For the text-containing cell, return its midpoint in (x, y) coordinate format. 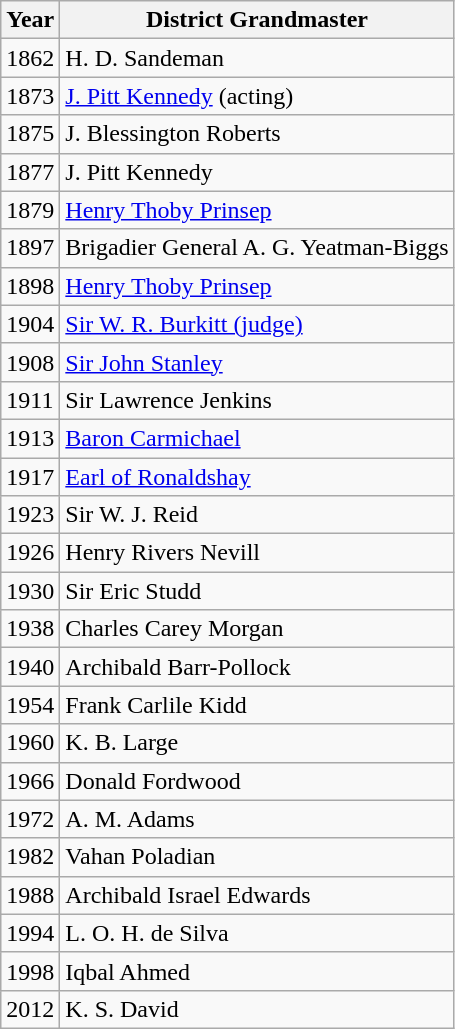
Sir John Stanley (257, 362)
1897 (30, 248)
1908 (30, 362)
Iqbal Ahmed (257, 971)
J. Pitt Kennedy (acting) (257, 96)
District Grandmaster (257, 20)
1940 (30, 667)
1913 (30, 438)
Henry Rivers Nevill (257, 553)
Archibald Israel Edwards (257, 895)
1898 (30, 286)
A. M. Adams (257, 819)
1862 (30, 58)
1923 (30, 515)
Archibald Barr-Pollock (257, 667)
1911 (30, 400)
1873 (30, 96)
1994 (30, 933)
1938 (30, 629)
K. S. David (257, 1009)
1930 (30, 591)
Donald Fordwood (257, 781)
1917 (30, 477)
1960 (30, 743)
Sir W. J. Reid (257, 515)
K. B. Large (257, 743)
1982 (30, 857)
1904 (30, 324)
1877 (30, 172)
J. Blessington Roberts (257, 134)
1972 (30, 819)
Sir Lawrence Jenkins (257, 400)
J. Pitt Kennedy (257, 172)
1954 (30, 705)
Year (30, 20)
1966 (30, 781)
Sir Eric Studd (257, 591)
L. O. H. de Silva (257, 933)
Frank Carlile Kidd (257, 705)
1879 (30, 210)
Earl of Ronaldshay (257, 477)
Vahan Poladian (257, 857)
Charles Carey Morgan (257, 629)
1988 (30, 895)
1875 (30, 134)
Brigadier General A. G. Yeatman-Biggs (257, 248)
Baron Carmichael (257, 438)
1998 (30, 971)
1926 (30, 553)
2012 (30, 1009)
Sir W. R. Burkitt (judge) (257, 324)
H. D. Sandeman (257, 58)
